Pinpoint the cell where the given text exists, returning its (X, Y) midpoint coordinate. 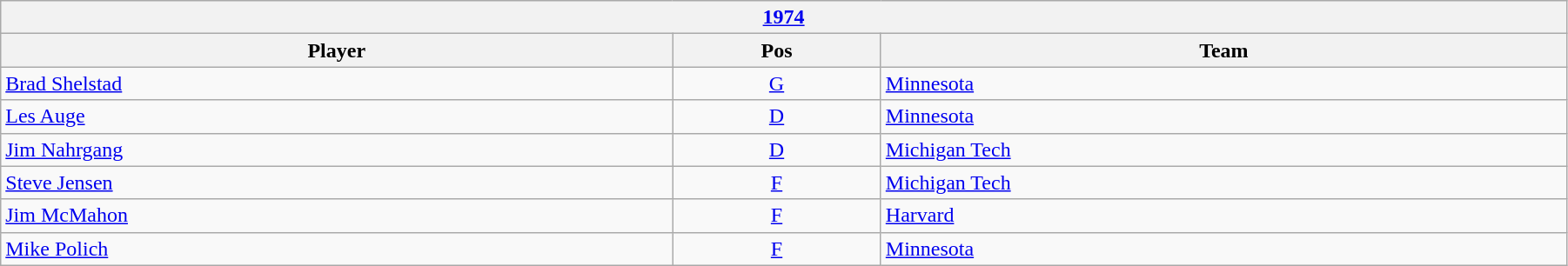
1974 (784, 17)
Mike Polich (337, 249)
Les Auge (337, 116)
Jim McMahon (337, 216)
Steve Jensen (337, 183)
Harvard (1223, 216)
Player (337, 50)
Pos (776, 50)
G (776, 83)
Team (1223, 50)
Jim Nahrgang (337, 150)
Brad Shelstad (337, 83)
